Identify which cell holds the provided text, then report its (X, Y) central coordinate. 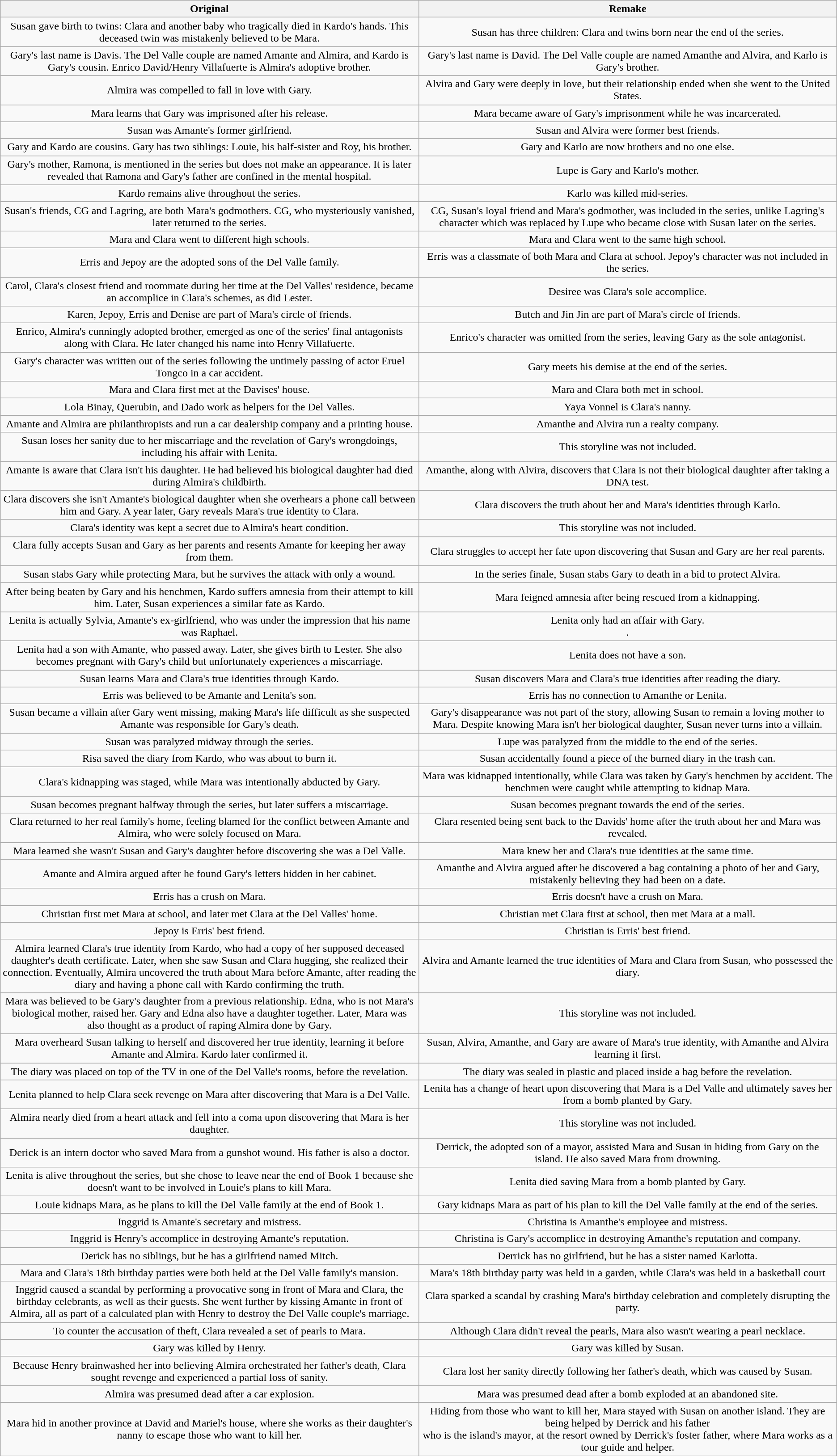
Gary meets his demise at the end of the series. (628, 367)
Lenita only had an affair with Gary.. (628, 626)
Christian first met Mara at school, and later met Clara at the Del Valles' home. (209, 914)
Mara knew her and Clara's true identities at the same time. (628, 851)
Mara and Clara went to different high schools. (209, 239)
Susan and Alvira were former best friends. (628, 130)
Lupe was paralyzed from the middle to the end of the series. (628, 742)
Almira nearly died from a heart attack and fell into a coma upon discovering that Mara is her daughter. (209, 1124)
In the series finale, Susan stabs Gary to death in a bid to protect Alvira. (628, 574)
Susan discovers Mara and Clara's true identities after reading the diary. (628, 678)
Erris doesn't have a crush on Mara. (628, 897)
Clara fully accepts Susan and Gary as her parents and resents Amante for keeping her away from them. (209, 551)
Gary was killed by Henry. (209, 1348)
Mara was presumed dead after a bomb exploded at an abandoned site. (628, 1394)
Lola Binay, Querubin, and Dado work as helpers for the Del Valles. (209, 407)
Clara lost her sanity directly following her father's death, which was caused by Susan. (628, 1371)
The diary was sealed in plastic and placed inside a bag before the revelation. (628, 1072)
Mara feigned amnesia after being rescued from a kidnapping. (628, 597)
Lenita planned to help Clara seek revenge on Mara after discovering that Mara is a Del Valle. (209, 1094)
Susan has three children: Clara and twins born near the end of the series. (628, 32)
Susan was paralyzed midway through the series. (209, 742)
Susan stabs Gary while protecting Mara, but he survives the attack with only a wound. (209, 574)
Erris was believed to be Amante and Lenita's son. (209, 696)
Inggrid is Amante's secretary and mistress. (209, 1222)
Amanthe and Alvira argued after he discovered a bag containing a photo of her and Gary, mistakenly believing they had been on a date. (628, 874)
Karlo was killed mid-series. (628, 193)
Gary's last name is David. The Del Valle couple are named Amanthe and Alvira, and Karlo is Gary's brother. (628, 61)
Susan loses her sanity due to her miscarriage and the revelation of Gary's wrongdoings, including his affair with Lenita. (209, 447)
Susan became a villain after Gary went missing, making Mara's life difficult as she suspected Amante was responsible for Gary's death. (209, 719)
Mara and Clara's 18th birthday parties were both held at the Del Valle family's mansion. (209, 1273)
Gary kidnaps Mara as part of his plan to kill the Del Valle family at the end of the series. (628, 1205)
Gary and Karlo are now brothers and no one else. (628, 147)
Clara's identity was kept a secret due to Almira's heart condition. (209, 528)
Mara learned she wasn't Susan and Gary's daughter before discovering she was a Del Valle. (209, 851)
Inggrid is Henry's accomplice in destroying Amante's reputation. (209, 1239)
Mara and Clara went to the same high school. (628, 239)
Almira was compelled to fall in love with Gary. (209, 90)
Gary's character was written out of the series following the untimely passing of actor Eruel Tongco in a car accident. (209, 367)
Lupe is Gary and Karlo's mother. (628, 170)
Mara became aware of Gary's imprisonment while he was incarcerated. (628, 113)
Christian met Clara first at school, then met Mara at a mall. (628, 914)
Jepoy is Erris' best friend. (209, 931)
Yaya Vonnel is Clara's nanny. (628, 407)
Gary and Kardo are cousins. Gary has two siblings: Louie, his half-sister and Roy, his brother. (209, 147)
Carol, Clara's closest friend and roommate during her time at the Del Valles' residence, became an accomplice in Clara's schemes, as did Lester. (209, 291)
The diary was placed on top of the TV in one of the Del Valle's rooms, before the revelation. (209, 1072)
Christian is Erris' best friend. (628, 931)
Remake (628, 9)
Susan becomes pregnant halfway through the series, but later suffers a miscarriage. (209, 805)
Derick has no siblings, but he has a girlfriend named Mitch. (209, 1256)
Erris has a crush on Mara. (209, 897)
Alvira and Gary were deeply in love, but their relationship ended when she went to the United States. (628, 90)
Amante and Almira argued after he found Gary's letters hidden in her cabinet. (209, 874)
Amanthe and Alvira run a realty company. (628, 424)
Clara resented being sent back to the Davids' home after the truth about her and Mara was revealed. (628, 828)
Mara and Clara both met in school. (628, 390)
Susan's friends, CG and Lagring, are both Mara's godmothers. CG, who mysteriously vanished, later returned to the series. (209, 216)
Lenita is actually Sylvia, Amante's ex-girlfriend, who was under the impression that his name was Raphael. (209, 626)
Risa saved the diary from Kardo, who was about to burn it. (209, 759)
Mara overheard Susan talking to herself and discovered her true identity, learning it before Amante and Almira. Kardo later confirmed it. (209, 1048)
Mara learns that Gary was imprisoned after his release. (209, 113)
Lenita died saving Mara from a bomb planted by Gary. (628, 1182)
Kardo remains alive throughout the series. (209, 193)
Almira was presumed dead after a car explosion. (209, 1394)
Erris and Jepoy are the adopted sons of the Del Valle family. (209, 262)
Louie kidnaps Mara, as he plans to kill the Del Valle family at the end of Book 1. (209, 1205)
Mara and Clara first met at the Davises' house. (209, 390)
Susan learns Mara and Clara's true identities through Kardo. (209, 678)
Amante and Almira are philanthropists and run a car dealership company and a printing house. (209, 424)
Clara sparked a scandal by crashing Mara's birthday celebration and completely disrupting the party. (628, 1302)
Christina is Amanthe's employee and mistress. (628, 1222)
Derrick has no girlfriend, but he has a sister named Karlotta. (628, 1256)
Susan becomes pregnant towards the end of the series. (628, 805)
Clara returned to her real family's home, feeling blamed for the conflict between Amante and Almira, who were solely focused on Mara. (209, 828)
Because Henry brainwashed her into believing Almira orchestrated her father's death, Clara sought revenge and experienced a partial loss of sanity. (209, 1371)
Lenita does not have a son. (628, 655)
Mara's 18th birthday party was held in a garden, while Clara's was held in a basketball court (628, 1273)
After being beaten by Gary and his henchmen, Kardo suffers amnesia from their attempt to kill him. Later, Susan experiences a similar fate as Kardo. (209, 597)
Alvira and Amante learned the true identities of Mara and Clara from Susan, who possessed the diary. (628, 966)
Mara hid in another province at David and Mariel's house, where she works as their daughter's nanny to escape those who want to kill her. (209, 1429)
Derick is an intern doctor who saved Mara from a gunshot wound. His father is also a doctor. (209, 1152)
Clara discovers the truth about her and Mara's identities through Karlo. (628, 505)
Original (209, 9)
Amanthe, along with Alvira, discovers that Clara is not their biological daughter after taking a DNA test. (628, 476)
Mara was kidnapped intentionally, while Clara was taken by Gary's henchmen by accident. The henchmen were caught while attempting to kidnap Mara. (628, 781)
Although Clara didn't reveal the pearls, Mara also wasn't wearing a pearl necklace. (628, 1331)
Clara's kidnapping was staged, while Mara was intentionally abducted by Gary. (209, 781)
Desiree was Clara's sole accomplice. (628, 291)
Butch and Jin Jin are part of Mara's circle of friends. (628, 315)
Susan gave birth to twins: Clara and another baby who tragically died in Kardo's hands. This deceased twin was mistakenly believed to be Mara. (209, 32)
Susan accidentally found a piece of the burned diary in the trash can. (628, 759)
To counter the accusation of theft, Clara revealed a set of pearls to Mara. (209, 1331)
Susan was Amante's former girlfriend. (209, 130)
Enrico's character was omitted from the series, leaving Gary as the sole antagonist. (628, 338)
Amante is aware that Clara isn't his daughter. He had believed his biological daughter had died during Almira's childbirth. (209, 476)
Christina is Gary's accomplice in destroying Amanthe's reputation and company. (628, 1239)
Derrick, the adopted son of a mayor, assisted Mara and Susan in hiding from Gary on the island. He also saved Mara from drowning. (628, 1152)
Clara struggles to accept her fate upon discovering that Susan and Gary are her real parents. (628, 551)
Karen, Jepoy, Erris and Denise are part of Mara's circle of friends. (209, 315)
Erris has no connection to Amanthe or Lenita. (628, 696)
Gary was killed by Susan. (628, 1348)
Susan, Alvira, Amanthe, and Gary are aware of Mara's true identity, with Amanthe and Alvira learning it first. (628, 1048)
Lenita has a change of heart upon discovering that Mara is a Del Valle and ultimately saves her from a bomb planted by Gary. (628, 1094)
Erris was a classmate of both Mara and Clara at school. Jepoy's character was not included in the series. (628, 262)
